Capture the cell that displays the provided text and extract its (x, y) central coordinate. 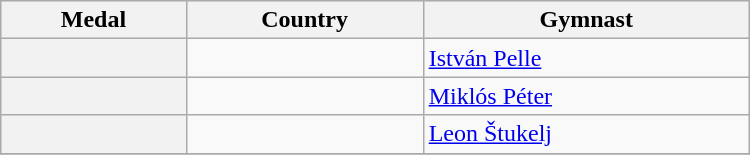
Medal (94, 20)
Leon Štukelj (586, 134)
Miklós Péter (586, 96)
Country (304, 20)
Gymnast (586, 20)
István Pelle (586, 58)
